Return the (X, Y) coordinate for the center point of the cell that contains the specified text.  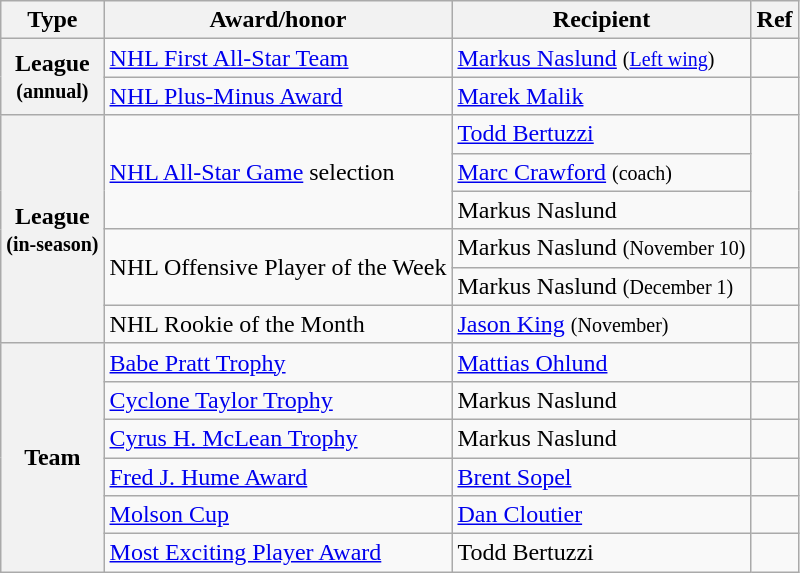
League(in-season) (52, 229)
Recipient (602, 20)
Fred J. Hume Award (278, 477)
League(annual) (52, 77)
Cyclone Taylor Trophy (278, 400)
Markus Naslund (Left wing) (602, 58)
NHL First All-Star Team (278, 58)
Molson Cup (278, 515)
Markus Naslund (December 1) (602, 286)
NHL Offensive Player of the Week (278, 267)
Cyrus H. McLean Trophy (278, 438)
NHL All-Star Game selection (278, 172)
NHL Rookie of the Month (278, 324)
Marc Crawford (coach) (602, 172)
Award/honor (278, 20)
Type (52, 20)
Jason King (November) (602, 324)
Markus Naslund (November 10) (602, 248)
Dan Cloutier (602, 515)
NHL Plus-Minus Award (278, 96)
Team (52, 457)
Marek Malik (602, 96)
Babe Pratt Trophy (278, 362)
Ref (774, 20)
Mattias Ohlund (602, 362)
Most Exciting Player Award (278, 553)
Brent Sopel (602, 477)
